Scan for the cell matching the given text and deliver its (X, Y) coordinate at center. 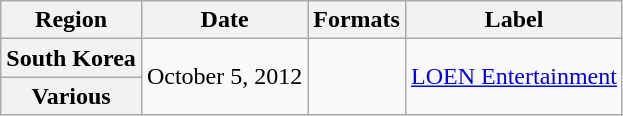
October 5, 2012 (224, 77)
Label (514, 20)
Date (224, 20)
LOEN Entertainment (514, 77)
Region (72, 20)
Various (72, 96)
Formats (357, 20)
South Korea (72, 58)
